Return the (x, y) coordinate for the center point of the cell that contains the specified text.  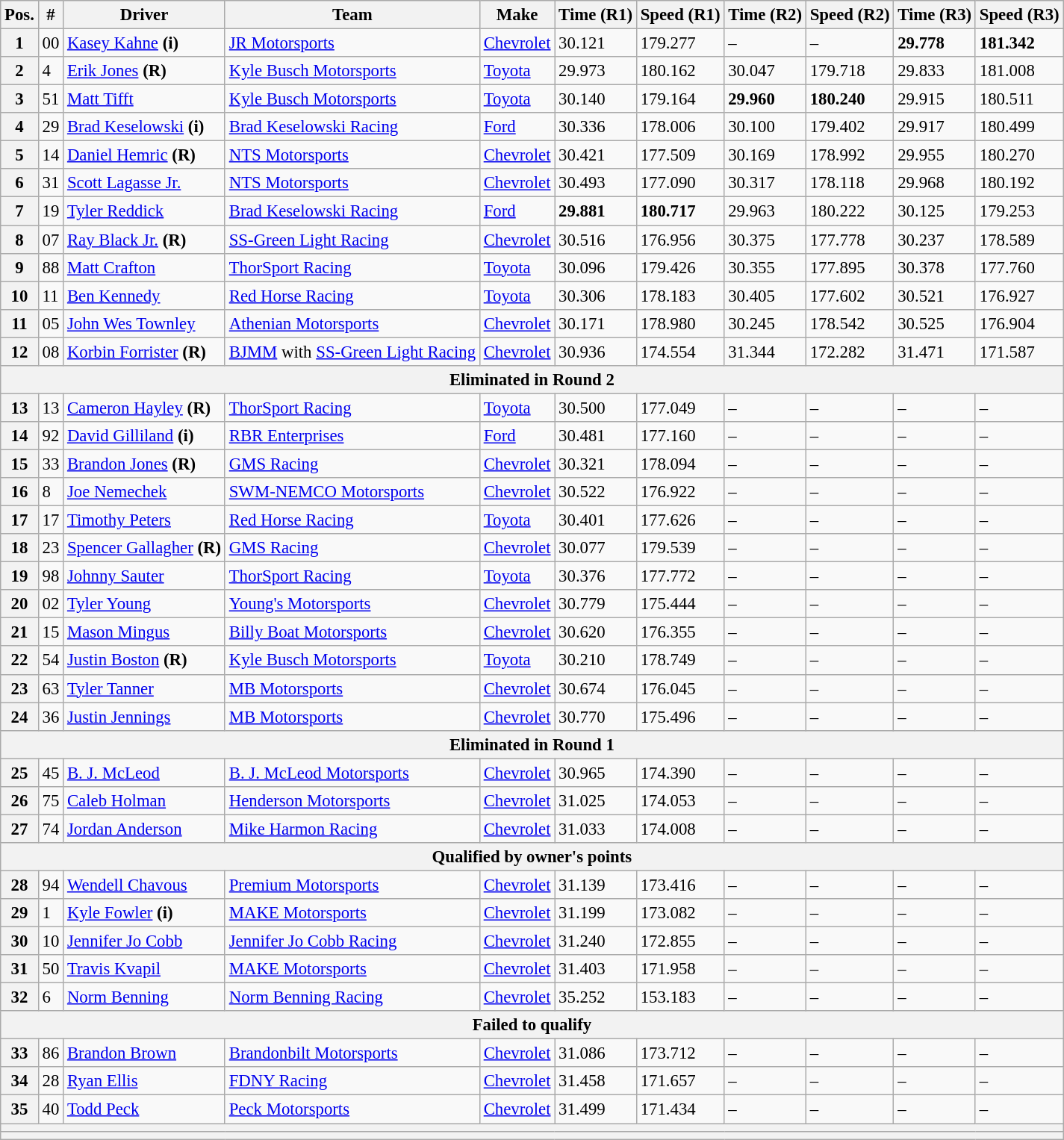
54 (51, 661)
86 (51, 1053)
31.139 (596, 885)
BJMM with SS-Green Light Racing (352, 352)
29.915 (935, 99)
175.496 (680, 717)
Erik Jones (R) (145, 71)
29.973 (596, 71)
30.077 (596, 548)
Scott Lagasse Jr. (145, 183)
180.511 (1019, 99)
08 (51, 352)
176.956 (680, 240)
David Gilliland (i) (145, 436)
5 (19, 155)
30.171 (596, 323)
29.960 (765, 99)
181.008 (1019, 71)
31.499 (596, 1109)
Driver (145, 15)
Young's Motorsports (352, 604)
RBR Enterprises (352, 436)
30.965 (596, 773)
35 (19, 1109)
Peck Motorsports (352, 1109)
173.416 (680, 885)
FDNY Racing (352, 1082)
Spencer Gallagher (R) (145, 548)
177.602 (850, 296)
18 (19, 548)
Brandon Jones (R) (145, 464)
176.922 (680, 492)
Kasey Kahne (i) (145, 43)
30.140 (596, 99)
35.252 (596, 997)
30.421 (596, 155)
Failed to qualify (532, 1025)
Brad Keselowski (i) (145, 127)
30.493 (596, 183)
Travis Kvapil (145, 969)
Matt Tifft (145, 99)
174.554 (680, 352)
Justin Jennings (145, 717)
30.336 (596, 127)
JR Motorsports (352, 43)
98 (51, 576)
B. J. McLeod Motorsports (352, 773)
176.904 (1019, 323)
174.008 (680, 829)
178.749 (680, 661)
30.936 (596, 352)
31.458 (596, 1082)
179.402 (850, 127)
30.674 (596, 688)
29.955 (935, 155)
SS-Green Light Racing (352, 240)
30 (19, 941)
Timothy Peters (145, 520)
178.118 (850, 183)
30.047 (765, 71)
171.587 (1019, 352)
30.779 (596, 604)
30.620 (596, 632)
Johnny Sauter (145, 576)
Norm Benning Racing (352, 997)
180.499 (1019, 127)
36 (51, 717)
22 (19, 661)
30.481 (596, 436)
174.053 (680, 801)
30.355 (765, 267)
176.045 (680, 688)
171.657 (680, 1082)
31.033 (596, 829)
175.444 (680, 604)
Wendell Chavous (145, 885)
30.521 (935, 296)
Matt Crafton (145, 267)
180.240 (850, 99)
Jennifer Jo Cobb (145, 941)
45 (51, 773)
27 (19, 829)
Ben Kennedy (145, 296)
Mike Harmon Racing (352, 829)
3 (19, 99)
179.164 (680, 99)
30.121 (596, 43)
88 (51, 267)
07 (51, 240)
Tyler Young (145, 604)
29.963 (765, 211)
Henderson Motorsports (352, 801)
31.199 (596, 913)
178.006 (680, 127)
30.525 (935, 323)
30.375 (765, 240)
Billy Boat Motorsports (352, 632)
30.100 (765, 127)
31.403 (596, 969)
178.589 (1019, 240)
178.542 (850, 323)
31.240 (596, 941)
Korbin Forrister (R) (145, 352)
Premium Motorsports (352, 885)
9 (19, 267)
30.321 (596, 464)
31.025 (596, 801)
Jordan Anderson (145, 829)
176.355 (680, 632)
Tyler Reddick (145, 211)
29.881 (596, 211)
74 (51, 829)
Speed (R3) (1019, 15)
174.390 (680, 773)
180.270 (1019, 155)
178.183 (680, 296)
02 (51, 604)
Athenian Motorsports (352, 323)
30.770 (596, 717)
177.772 (680, 576)
51 (51, 99)
179.426 (680, 267)
Joe Nemechek (145, 492)
Ryan Ellis (145, 1082)
153.183 (680, 997)
21 (19, 632)
30.237 (935, 240)
29.778 (935, 43)
29.968 (935, 183)
Kyle Fowler (i) (145, 913)
John Wes Townley (145, 323)
177.049 (680, 408)
Speed (R2) (850, 15)
Tyler Tanner (145, 688)
Mason Mingus (145, 632)
178.992 (850, 155)
171.958 (680, 969)
34 (19, 1082)
171.434 (680, 1109)
SWM-NEMCO Motorsports (352, 492)
181.342 (1019, 43)
7 (19, 211)
Brandon Brown (145, 1053)
Justin Boston (R) (145, 661)
Jennifer Jo Cobb Racing (352, 941)
Time (R2) (765, 15)
180.222 (850, 211)
173.082 (680, 913)
177.778 (850, 240)
30.210 (596, 661)
32 (19, 997)
31.086 (596, 1053)
179.718 (850, 71)
172.855 (680, 941)
30.500 (596, 408)
40 (51, 1109)
20 (19, 604)
75 (51, 801)
30.401 (596, 520)
179.277 (680, 43)
178.980 (680, 323)
179.253 (1019, 211)
25 (19, 773)
30.245 (765, 323)
Eliminated in Round 2 (532, 380)
Eliminated in Round 1 (532, 744)
180.162 (680, 71)
177.760 (1019, 267)
Todd Peck (145, 1109)
177.626 (680, 520)
Speed (R1) (680, 15)
172.282 (850, 352)
Qualified by owner's points (532, 857)
30.169 (765, 155)
Daniel Hemric (R) (145, 155)
31.471 (935, 352)
16 (19, 492)
00 (51, 43)
179.539 (680, 548)
31.344 (765, 352)
177.895 (850, 267)
29.833 (935, 71)
30.516 (596, 240)
30.125 (935, 211)
30.522 (596, 492)
Cameron Hayley (R) (145, 408)
# (51, 15)
Time (R3) (935, 15)
Time (R1) (596, 15)
Pos. (19, 15)
Caleb Holman (145, 801)
180.192 (1019, 183)
29.917 (935, 127)
05 (51, 323)
178.094 (680, 464)
94 (51, 885)
Make (517, 15)
30.306 (596, 296)
50 (51, 969)
180.717 (680, 211)
Ray Black Jr. (R) (145, 240)
Team (352, 15)
30.405 (765, 296)
30.378 (935, 267)
12 (19, 352)
92 (51, 436)
173.712 (680, 1053)
177.160 (680, 436)
26 (19, 801)
177.509 (680, 155)
2 (19, 71)
30.317 (765, 183)
Brandonbilt Motorsports (352, 1053)
30.096 (596, 267)
176.927 (1019, 296)
177.090 (680, 183)
Norm Benning (145, 997)
63 (51, 688)
24 (19, 717)
B. J. McLeod (145, 773)
30.376 (596, 576)
